Locate the cell with the specified text and output its [X, Y] center coordinate. 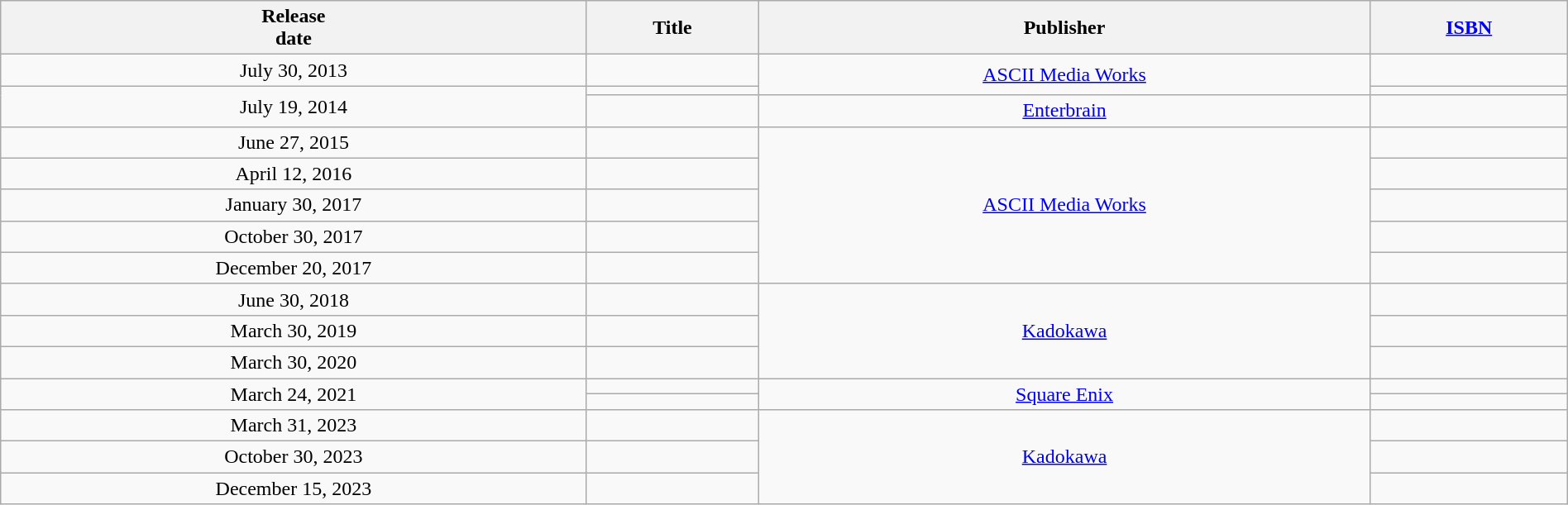
December 20, 2017 [294, 268]
Enterbrain [1064, 111]
March 30, 2019 [294, 331]
Title [672, 28]
October 30, 2017 [294, 236]
March 24, 2021 [294, 394]
June 27, 2015 [294, 142]
March 31, 2023 [294, 426]
January 30, 2017 [294, 205]
July 19, 2014 [294, 106]
Square Enix [1064, 394]
April 12, 2016 [294, 174]
December 15, 2023 [294, 488]
Releasedate [294, 28]
October 30, 2023 [294, 457]
June 30, 2018 [294, 299]
Publisher [1064, 28]
July 30, 2013 [294, 70]
ISBN [1469, 28]
March 30, 2020 [294, 362]
